Pinpoint the cell where the given text exists, returning its [x, y] midpoint coordinate. 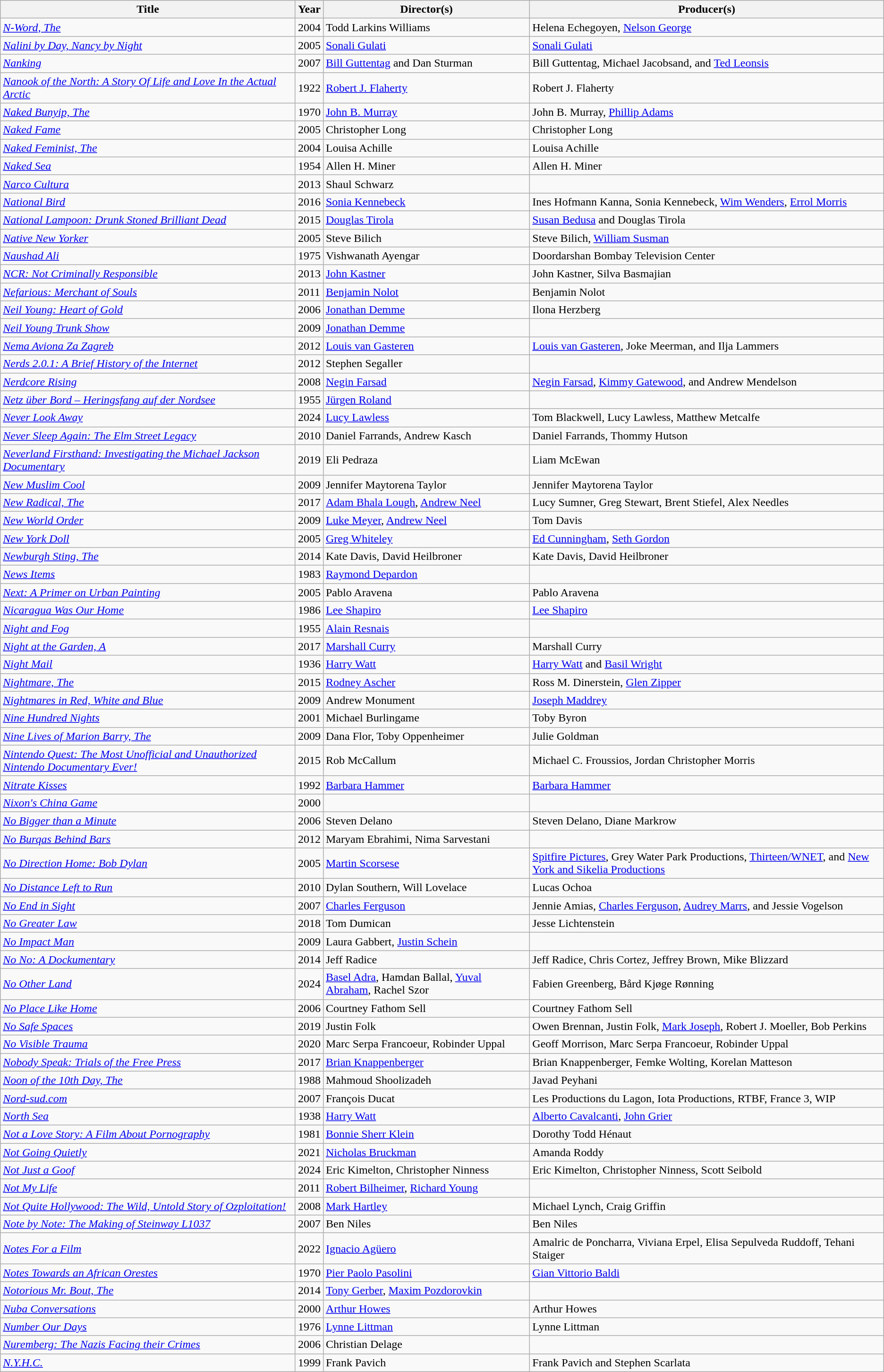
No Other Land [148, 984]
Julie Goldman [706, 736]
New Muslim Cool [148, 484]
Nanook of the North: A Story Of Life and Love In the Actual Arctic [148, 88]
Helena Echegoyen, Nelson George [706, 27]
Never Look Away [148, 418]
Bill Guttentag, Michael Jacobsand, and Ted Leonsis [706, 63]
Not Quite Hollywood: The Wild, Untold Story of Ozploitation! [148, 1206]
No Bigger than a Minute [148, 821]
Ines Hofmann Kanna, Sonia Kennebeck, Wim Wenders, Errol Morris [706, 202]
Frank Pavich and Stephen Scarlata [706, 1363]
Nanking [148, 63]
Producer(s) [706, 9]
N.Y.H.C. [148, 1363]
Notes Towards an African Orestes [148, 1273]
Dylan Southern, Will Lovelace [426, 888]
Tony Gerber, Maxim Pozdorovkin [426, 1291]
2018 [309, 924]
2021 [309, 1152]
New Radical, The [148, 502]
1922 [309, 88]
Nine Hundred Nights [148, 718]
Naked Feminist, The [148, 148]
Mahmoud Shoolizadeh [426, 1080]
Neil Young Trunk Show [148, 328]
Noon of the 10th Day, The [148, 1080]
Nord-sud.com [148, 1098]
Amanda Roddy [706, 1152]
John Kastner, Silva Basmajian [706, 274]
Brian Knappenberger [426, 1062]
Nightmares in Red, White and Blue [148, 700]
Nicholas Bruckman [426, 1152]
Stephen Segaller [426, 364]
Night Mail [148, 664]
Dana Flor, Toby Oppenheimer [426, 736]
Not Going Quietly [148, 1152]
Notorious Mr. Bout, The [148, 1291]
Mark Hartley [426, 1206]
Doordarshan Bombay Television Center [706, 256]
Eric Kimelton, Christopher Ninness [426, 1170]
Basel Adra, Hamdan Ballal, Yuval Abraham, Rachel Szor [426, 984]
Tom Blackwell, Lucy Lawless, Matthew Metcalfe [706, 418]
Raymond Depardon [426, 575]
Steven Delano, Diane Markrow [706, 821]
Alain Resnais [426, 628]
Amalric de Poncharra, Viviana Erpel, Elisa Sepulveda Ruddoff, Tehani Staiger [706, 1248]
Note by Note: The Making of Steinway L1037 [148, 1224]
Marc Serpa Francoeur, Robinder Uppal [426, 1044]
New World Order [148, 520]
Toby Byron [706, 718]
Luke Meyer, Andrew Neel [426, 520]
Negin Farsad [426, 382]
Lucy Sumner, Greg Stewart, Brent Stiefel, Alex Needles [706, 502]
Laura Gabbert, Justin Schein [426, 942]
Ignacio Agüero [426, 1248]
Jürgen Roland [426, 400]
Nema Aviona Za Zagreb [148, 346]
Frank Pavich [426, 1363]
2022 [309, 1248]
2020 [309, 1044]
No End in Sight [148, 906]
Nine Lives of Marion Barry, The [148, 736]
Ross M. Dinerstein, Glen Zipper [706, 682]
Rodney Ascher [426, 682]
John B. Murray, Phillip Adams [706, 112]
Not My Life [148, 1188]
Fabien Greenberg, Bård Kjøge Rønning [706, 984]
1999 [309, 1363]
North Sea [148, 1116]
Night and Fog [148, 628]
Ed Cunningham, Seth Gordon [706, 538]
Bill Guttentag and Dan Sturman [426, 63]
Brian Knappenberger, Femke Wolting, Korelan Matteson [706, 1062]
François Ducat [426, 1098]
Les Productions du Lagon, Iota Productions, RTBF, France 3, WIP [706, 1098]
Javad Peyhani [706, 1080]
Geoff Morrison, Marc Serpa Francoeur, Robinder Uppal [706, 1044]
Nerds 2.0.1: A Brief History of the Internet [148, 364]
Todd Larkins Williams [426, 27]
No Distance Left to Run [148, 888]
Harry Watt and Basil Wright [706, 664]
Charles Ferguson [426, 906]
Michael C. Froussios, Jordan Christopher Morris [706, 761]
Joseph Maddrey [706, 700]
Vishwanath Ayengar [426, 256]
1981 [309, 1134]
Douglas Tirola [426, 220]
Nuremberg: The Nazis Facing their Crimes [148, 1345]
2016 [309, 202]
Notes For a Film [148, 1248]
Steve Bilich [426, 238]
2001 [309, 718]
Sonia Kennebeck [426, 202]
Tom Davis [706, 520]
Eli Pedraza [426, 460]
Pier Paolo Pasolini [426, 1273]
Narco Cultura [148, 184]
Naked Sea [148, 166]
Alberto Cavalcanti, John Grier [706, 1116]
Neverland Firsthand: Investigating the Michael Jackson Documentary [148, 460]
Rob McCallum [426, 761]
Susan Bedusa and Douglas Tirola [706, 220]
Year [309, 9]
Daniel Farrands, Andrew Kasch [426, 436]
Tom Dumican [426, 924]
1938 [309, 1116]
Lucas Ochoa [706, 888]
Not Just a Goof [148, 1170]
Jeff Radice, Chris Cortez, Jeffrey Brown, Mike Blizzard [706, 960]
Jeff Radice [426, 960]
Gian Vittorio Baldi [706, 1273]
Nixon's China Game [148, 803]
1992 [309, 785]
Not a Love Story: A Film About Pornography [148, 1134]
Louis van Gasteren, Joke Meerman, and Ilja Lammers [706, 346]
Nitrate Kisses [148, 785]
National Bird [148, 202]
Christian Delage [426, 1345]
Newburgh Sting, The [148, 557]
Ilona Herzberg [706, 310]
Never Sleep Again: The Elm Street Legacy [148, 436]
No No: A Dockumentary [148, 960]
Shaul Schwarz [426, 184]
Martin Scorsese [426, 864]
Steven Delano [426, 821]
Nefarious: Merchant of Souls [148, 292]
New York Doll [148, 538]
1983 [309, 575]
No Place Like Home [148, 1008]
Nuba Conversations [148, 1309]
Liam McEwan [706, 460]
Dorothy Todd Hénaut [706, 1134]
Director(s) [426, 9]
Native New Yorker [148, 238]
Nightmare, The [148, 682]
Eric Kimelton, Christopher Ninness, Scott Seibold [706, 1170]
Nicaragua Was Our Home [148, 610]
Nintendo Quest: The Most Unofficial and Unauthorized Nintendo Documentary Ever! [148, 761]
Number Our Days [148, 1327]
1976 [309, 1327]
Naushad Ali [148, 256]
1986 [309, 610]
No Greater Law [148, 924]
N-Word, The [148, 27]
Nalini by Day, Nancy by Night [148, 45]
Naked Bunyip, The [148, 112]
No Impact Man [148, 942]
1988 [309, 1080]
Jennie Amias, Charles Ferguson, Audrey Marrs, and Jessie Vogelson [706, 906]
Bonnie Sherr Klein [426, 1134]
Night at the Garden, A [148, 646]
1975 [309, 256]
Adam Bhala Lough, Andrew Neel [426, 502]
Naked Fame [148, 130]
1954 [309, 166]
No Visible Trauma [148, 1044]
Michael Lynch, Craig Griffin [706, 1206]
John Kastner [426, 274]
Robert Bilheimer, Richard Young [426, 1188]
Negin Farsad, Kimmy Gatewood, and Andrew Mendelson [706, 382]
Andrew Monument [426, 700]
Greg Whiteley [426, 538]
Justin Folk [426, 1026]
National Lampoon: Drunk Stoned Brilliant Dead [148, 220]
Next: A Primer on Urban Painting [148, 592]
Lucy Lawless [426, 418]
Nerdcore Rising [148, 382]
John B. Murray [426, 112]
Maryam Ebrahimi, Nima Sarvestani [426, 839]
Netz über Bord – Heringsfang auf der Nordsee [148, 400]
Steve Bilich, William Susman [706, 238]
News Items [148, 575]
Daniel Farrands, Thommy Hutson [706, 436]
Neil Young: Heart of Gold [148, 310]
Title [148, 9]
Owen Brennan, Justin Folk, Mark Joseph, Robert J. Moeller, Bob Perkins [706, 1026]
Michael Burlingame [426, 718]
No Safe Spaces [148, 1026]
No Burqas Behind Bars [148, 839]
Louis van Gasteren [426, 346]
Jesse Lichtenstein [706, 924]
No Direction Home: Bob Dylan [148, 864]
1936 [309, 664]
NCR: Not Criminally Responsible [148, 274]
Spitfire Pictures, Grey Water Park Productions, Thirteen/WNET, and New York and Sikelia Productions [706, 864]
Nobody Speak: Trials of the Free Press [148, 1062]
